Search for the cell housing the specified text and yield its [x, y] center coordinate. 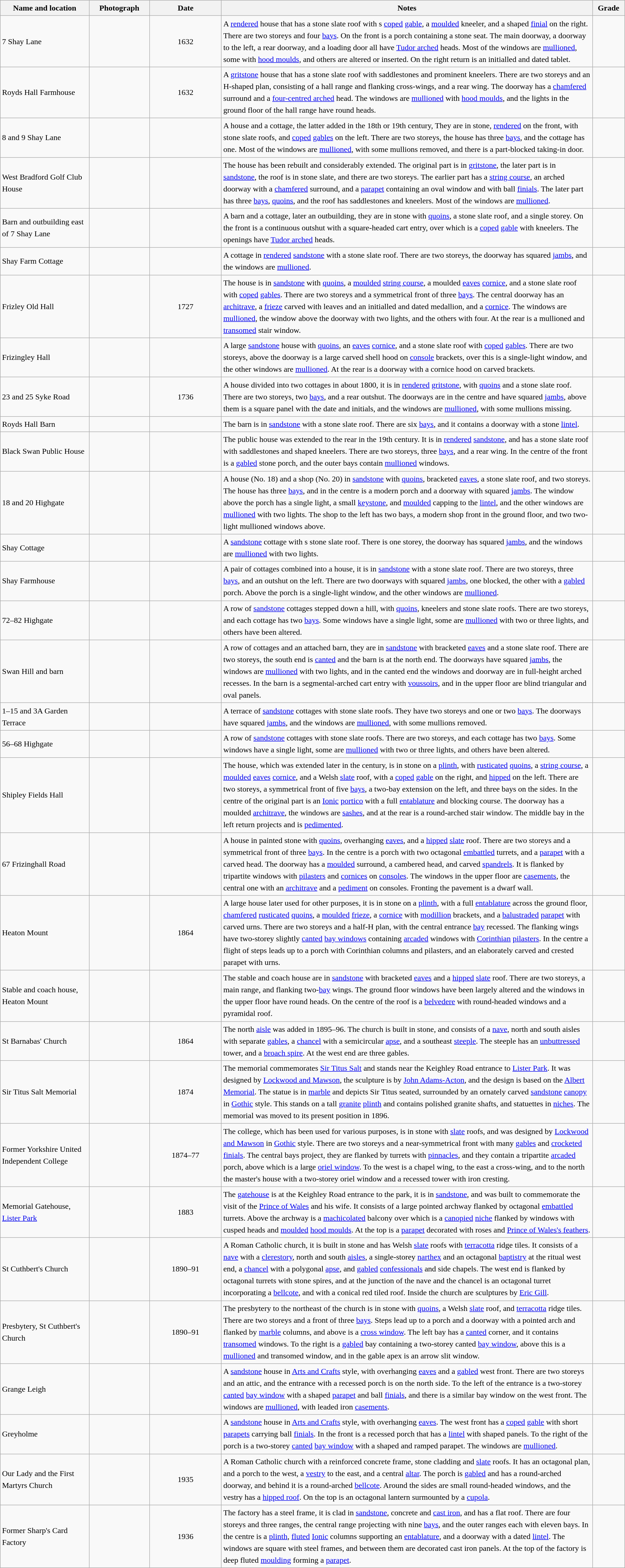
1–15 and 3A Garden Terrace [45, 716]
18 and 20 Highgate [45, 503]
Former Yorkshire United Independent College [45, 1155]
The barn is in sandstone with a stone slate roof. There are six bays, and it contains a doorway with a stone lintel. [407, 424]
Shipley Fields Hall [45, 795]
23 and 25 Syke Road [45, 397]
Greyholme [45, 1434]
Shay Farmhouse [45, 581]
A cottage in rendered sandstone with a stone slate roof. There are two storeys, the doorway has squared jambs, and the windows are mullioned. [407, 261]
Heaton Mount [45, 933]
A sandstone cottage with s stone slate roof. There is one storey, the doorway has squared jambs, and the windows are mullioned with two lights. [407, 548]
1936 [186, 1536]
56–68 Highgate [45, 744]
Grade [609, 8]
Former Sharp's Card Factory [45, 1536]
St Cuthbert's Church [45, 1269]
Sir Titus Salt Memorial [45, 1092]
7 Shay Lane [45, 42]
Our Lady and the First Martyrs Church [45, 1480]
8 and 9 Shay Lane [45, 138]
Photograph [119, 8]
Royds Hall Barn [45, 424]
Royds Hall Farmhouse [45, 92]
Swan Hill and barn [45, 672]
Frizley Old Hall [45, 306]
Name and location [45, 8]
West Bradford Golf Club House [45, 183]
72–82 Highgate [45, 620]
Black Swan Public House [45, 451]
Memorial Gatehouse, Lister Park [45, 1212]
Presbytery, St Cuthbert's Church [45, 1332]
St Barnabas' Church [45, 1041]
1736 [186, 397]
67 Frizinghall Road [45, 864]
1935 [186, 1480]
1874 [186, 1092]
1874–77 [186, 1155]
Shay Cottage [45, 548]
Frizingley Hall [45, 357]
Stable and coach house,Heaton Mount [45, 996]
Shay Farm Cottage [45, 261]
1883 [186, 1212]
Date [186, 8]
Barn and outbuilding east of 7 Shay Lane [45, 228]
Grange Leigh [45, 1389]
1727 [186, 306]
Notes [407, 8]
